Identify which cell holds the provided text, then report its (x, y) central coordinate. 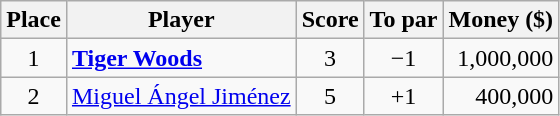
Place (34, 20)
5 (330, 96)
1 (34, 58)
Score (330, 20)
To par (404, 20)
Tiger Woods (181, 58)
Money ($) (501, 20)
1,000,000 (501, 58)
Player (181, 20)
+1 (404, 96)
Miguel Ángel Jiménez (181, 96)
2 (34, 96)
400,000 (501, 96)
3 (330, 58)
−1 (404, 58)
